Return [x, y] of the center of cell containing provided text 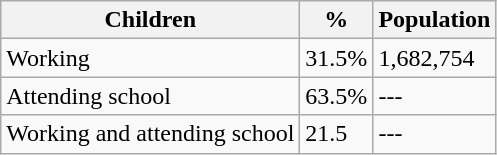
21.5 [336, 134]
% [336, 20]
1,682,754 [434, 58]
Population [434, 20]
63.5% [336, 96]
Children [150, 20]
Working and attending school [150, 134]
Working [150, 58]
Attending school [150, 96]
31.5% [336, 58]
